Find where the given text appears and provide that cell's center as [x, y] coordinate. 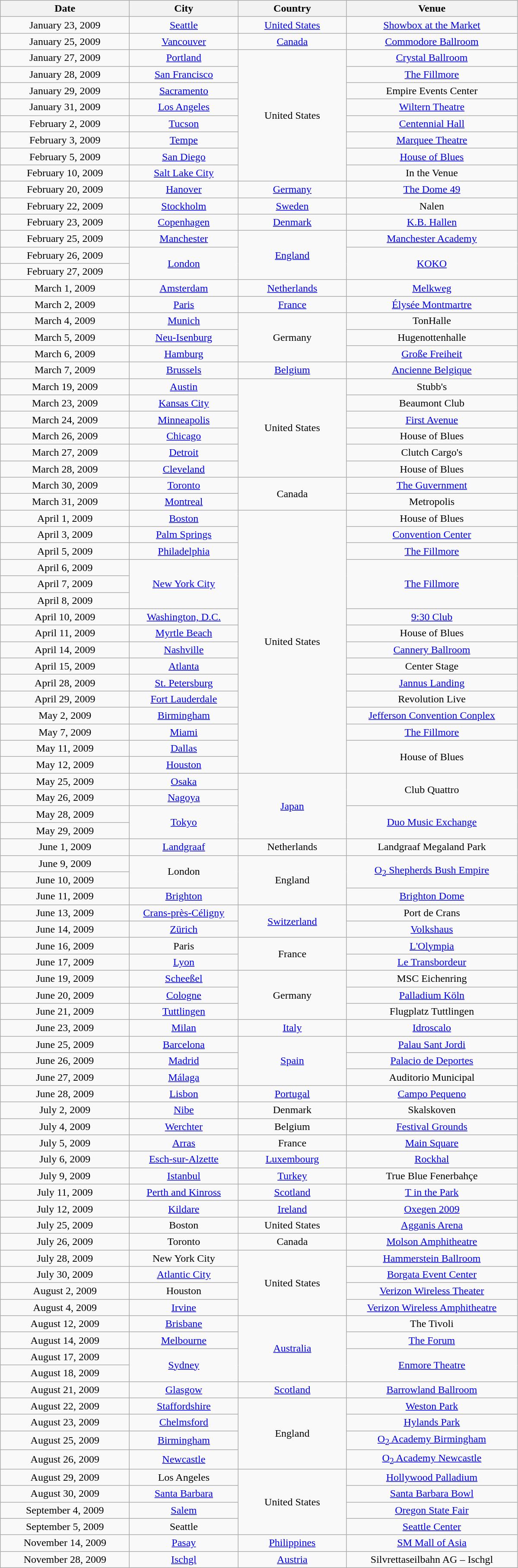
April 3, 2009 [65, 535]
Port de Crans [432, 913]
Sydney [184, 1365]
April 14, 2009 [65, 650]
Campo Pequeno [432, 1094]
September 4, 2009 [65, 1510]
Silvrettaseilbahn AG – Ischgl [432, 1559]
April 11, 2009 [65, 633]
O2 Academy Birmingham [432, 1440]
January 31, 2009 [65, 107]
March 23, 2009 [65, 403]
June 26, 2009 [65, 1061]
Atlantic City [184, 1275]
Copenhagen [184, 222]
March 5, 2009 [65, 337]
August 17, 2009 [65, 1357]
Scheeßel [184, 978]
April 1, 2009 [65, 518]
Austria [292, 1559]
Idroscalo [432, 1028]
Skalskoven [432, 1110]
July 9, 2009 [65, 1176]
June 1, 2009 [65, 847]
Pasay [184, 1543]
Wiltern Theatre [432, 107]
July 28, 2009 [65, 1258]
Chicago [184, 436]
Munich [184, 321]
Borgata Event Center [432, 1275]
March 4, 2009 [65, 321]
TonHalle [432, 321]
August 21, 2009 [65, 1390]
KOKO [432, 263]
Nagoya [184, 798]
Beaumont Club [432, 403]
Hanover [184, 189]
Sweden [292, 206]
Palau Sant Jordi [432, 1044]
August 4, 2009 [65, 1308]
Country [292, 9]
In the Venue [432, 173]
Venue [432, 9]
K.B. Hallen [432, 222]
Nibe [184, 1110]
February 20, 2009 [65, 189]
Date [65, 9]
True Blue Fenerbahçe [432, 1176]
The Guvernment [432, 486]
Amsterdam [184, 288]
February 25, 2009 [65, 239]
March 19, 2009 [65, 387]
Crans-près-Céligny [184, 913]
Italy [292, 1028]
June 16, 2009 [65, 946]
June 28, 2009 [65, 1094]
Washington, D.C. [184, 617]
Barrowland Ballroom [432, 1390]
Málaga [184, 1077]
Spain [292, 1061]
The Dome 49 [432, 189]
Festival Grounds [432, 1127]
Manchester Academy [432, 239]
Duo Music Exchange [432, 822]
Brighton [184, 896]
March 2, 2009 [65, 305]
Barcelona [184, 1044]
Empire Events Center [432, 91]
June 10, 2009 [65, 880]
Crystal Ballroom [432, 58]
O2 Shepherds Bush Empire [432, 872]
Brussels [184, 370]
March 26, 2009 [65, 436]
Große Freiheit [432, 354]
Perth and Kinross [184, 1192]
February 27, 2009 [65, 272]
June 9, 2009 [65, 863]
March 6, 2009 [65, 354]
May 7, 2009 [65, 732]
The Tivoli [432, 1324]
Luxembourg [292, 1159]
April 28, 2009 [65, 682]
Cannery Ballroom [432, 650]
June 17, 2009 [65, 962]
Nalen [432, 206]
March 28, 2009 [65, 469]
Kansas City [184, 403]
Cleveland [184, 469]
August 22, 2009 [65, 1406]
Flugplatz Tuttlingen [432, 1012]
Philadelphia [184, 551]
July 6, 2009 [65, 1159]
March 27, 2009 [65, 452]
March 24, 2009 [65, 419]
May 25, 2009 [65, 781]
Tucson [184, 124]
March 1, 2009 [65, 288]
September 5, 2009 [65, 1527]
T in the Park [432, 1192]
Melbourne [184, 1340]
July 4, 2009 [65, 1127]
Enmore Theatre [432, 1365]
June 23, 2009 [65, 1028]
Sacramento [184, 91]
Molson Amphitheatre [432, 1241]
Chelmsford [184, 1422]
July 26, 2009 [65, 1241]
Turkey [292, 1176]
First Avenue [432, 419]
Rockhal [432, 1159]
August 26, 2009 [65, 1460]
Neu-Isenburg [184, 337]
SM Mall of Asia [432, 1543]
Revolution Live [432, 699]
January 29, 2009 [65, 91]
August 2, 2009 [65, 1291]
Japan [292, 806]
April 15, 2009 [65, 666]
August 12, 2009 [65, 1324]
Agganis Arena [432, 1225]
February 26, 2009 [65, 255]
The Forum [432, 1340]
Palladium Köln [432, 995]
Lisbon [184, 1094]
Istanbul [184, 1176]
July 5, 2009 [65, 1143]
Jannus Landing [432, 682]
City [184, 9]
Manchester [184, 239]
April 8, 2009 [65, 600]
Palm Springs [184, 535]
August 30, 2009 [65, 1494]
MSC Eichenring [432, 978]
April 7, 2009 [65, 584]
St. Petersburg [184, 682]
Philippines [292, 1543]
Fort Lauderdale [184, 699]
Jefferson Convention Conplex [432, 715]
Zürich [184, 929]
Seattle Center [432, 1527]
Convention Center [432, 535]
February 3, 2009 [65, 140]
Ancienne Belgique [432, 370]
Detroit [184, 452]
Verizon Wireless Amphitheatre [432, 1308]
February 22, 2009 [65, 206]
Santa Barbara Bowl [432, 1494]
Hollywood Palladium [432, 1477]
May 2, 2009 [65, 715]
Newcastle [184, 1460]
June 25, 2009 [65, 1044]
February 23, 2009 [65, 222]
Esch-sur-Alzette [184, 1159]
March 31, 2009 [65, 502]
August 25, 2009 [65, 1440]
Clutch Cargo's [432, 452]
Tokyo [184, 822]
April 29, 2009 [65, 699]
Ischgl [184, 1559]
Metropolis [432, 502]
Montreal [184, 502]
Palacio de Deportes [432, 1061]
Marquee Theatre [432, 140]
Le Transbordeur [432, 962]
January 25, 2009 [65, 41]
Melkweg [432, 288]
Irvine [184, 1308]
Tempe [184, 140]
Switzerland [292, 921]
Showbox at the Market [432, 25]
Osaka [184, 781]
Centennial Hall [432, 124]
Verizon Wireless Theater [432, 1291]
November 28, 2009 [65, 1559]
Cologne [184, 995]
Oregon State Fair [432, 1510]
Center Stage [432, 666]
Volkshaus [432, 929]
Myrtle Beach [184, 633]
Portland [184, 58]
August 18, 2009 [65, 1373]
Nashville [184, 650]
Tuttlingen [184, 1012]
Milan [184, 1028]
February 10, 2009 [65, 173]
9:30 Club [432, 617]
August 14, 2009 [65, 1340]
Glasgow [184, 1390]
May 12, 2009 [65, 765]
May 29, 2009 [65, 831]
San Diego [184, 156]
January 28, 2009 [65, 74]
June 11, 2009 [65, 896]
Landgraaf [184, 847]
Brighton Dome [432, 896]
June 19, 2009 [65, 978]
Auditorio Municipal [432, 1077]
January 23, 2009 [65, 25]
Stubb's [432, 387]
February 5, 2009 [65, 156]
February 2, 2009 [65, 124]
Arras [184, 1143]
Vancouver [184, 41]
Landgraaf Megaland Park [432, 847]
August 29, 2009 [65, 1477]
Hamburg [184, 354]
June 13, 2009 [65, 913]
Club Quattro [432, 790]
Madrid [184, 1061]
Hylands Park [432, 1422]
March 30, 2009 [65, 486]
June 14, 2009 [65, 929]
Hammerstein Ballroom [432, 1258]
O2 Academy Newcastle [432, 1460]
May 11, 2009 [65, 749]
July 25, 2009 [65, 1225]
July 2, 2009 [65, 1110]
Portugal [292, 1094]
Hugenottenhalle [432, 337]
March 7, 2009 [65, 370]
Stockholm [184, 206]
Santa Barbara [184, 1494]
Lyon [184, 962]
Staffordshire [184, 1406]
August 23, 2009 [65, 1422]
L'Olympia [432, 946]
June 21, 2009 [65, 1012]
April 10, 2009 [65, 617]
June 27, 2009 [65, 1077]
Weston Park [432, 1406]
Australia [292, 1349]
Élysée Montmartre [432, 305]
Salem [184, 1510]
November 14, 2009 [65, 1543]
January 27, 2009 [65, 58]
Minneapolis [184, 419]
Main Square [432, 1143]
July 30, 2009 [65, 1275]
Ireland [292, 1209]
April 5, 2009 [65, 551]
Oxegen 2009 [432, 1209]
Miami [184, 732]
Salt Lake City [184, 173]
Werchter [184, 1127]
April 6, 2009 [65, 568]
July 11, 2009 [65, 1192]
Kildare [184, 1209]
May 26, 2009 [65, 798]
San Francisco [184, 74]
Brisbane [184, 1324]
Austin [184, 387]
June 20, 2009 [65, 995]
May 28, 2009 [65, 814]
July 12, 2009 [65, 1209]
Commodore Ballroom [432, 41]
Dallas [184, 749]
Atlanta [184, 666]
